Determine the [x, y] coordinate at the center of the cell enclosing the given text.  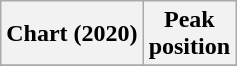
Peakposition [189, 34]
Chart (2020) [72, 34]
